From the cell containing the given text, extract its center point as [x, y] coordinate. 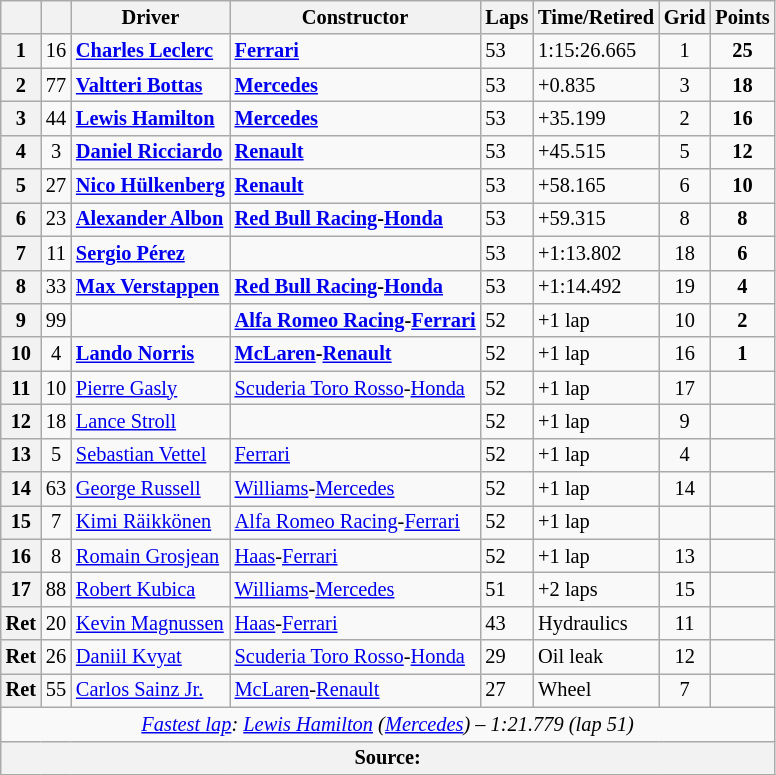
Valtteri Bottas [150, 85]
Driver [150, 17]
Daniil Kvyat [150, 657]
+0.835 [596, 85]
Charles Leclerc [150, 51]
43 [508, 623]
Max Verstappen [150, 287]
51 [508, 589]
Kevin Magnussen [150, 623]
Pierre Gasly [150, 388]
+59.315 [596, 219]
Grid [685, 17]
25 [742, 51]
Laps [508, 17]
Hydraulics [596, 623]
+1:14.492 [596, 287]
+45.515 [596, 152]
23 [56, 219]
Constructor [356, 17]
Fastest lap: Lewis Hamilton (Mercedes) – 1:21.779 (lap 51) [388, 724]
29 [508, 657]
Oil leak [596, 657]
+58.165 [596, 186]
63 [56, 489]
+35.199 [596, 118]
88 [56, 589]
44 [56, 118]
77 [56, 85]
Nico Hülkenberg [150, 186]
Daniel Ricciardo [150, 152]
Sergio Pérez [150, 253]
Romain Grosjean [150, 556]
+1:13.802 [596, 253]
Sebastian Vettel [150, 455]
George Russell [150, 489]
Points [742, 17]
Robert Kubica [150, 589]
1:15:26.665 [596, 51]
Time/Retired [596, 17]
Source: [388, 758]
33 [56, 287]
55 [56, 690]
+2 laps [596, 589]
20 [56, 623]
Lando Norris [150, 354]
Kimi Räikkönen [150, 522]
Lewis Hamilton [150, 118]
19 [685, 287]
Alexander Albon [150, 219]
Wheel [596, 690]
99 [56, 320]
26 [56, 657]
Carlos Sainz Jr. [150, 690]
Lance Stroll [150, 421]
